Output the [x, y] coordinate of the center of the cell containing the given text.  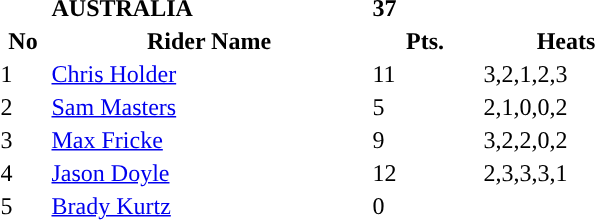
9 [425, 140]
Pts. [425, 41]
12 [425, 173]
Jason Doyle [209, 173]
Chris Holder [209, 74]
Max Fricke [209, 140]
Rider Name [209, 41]
Sam Masters [209, 107]
11 [425, 74]
5 [425, 107]
